Capture the cell that displays the provided text and extract its [X, Y] central coordinate. 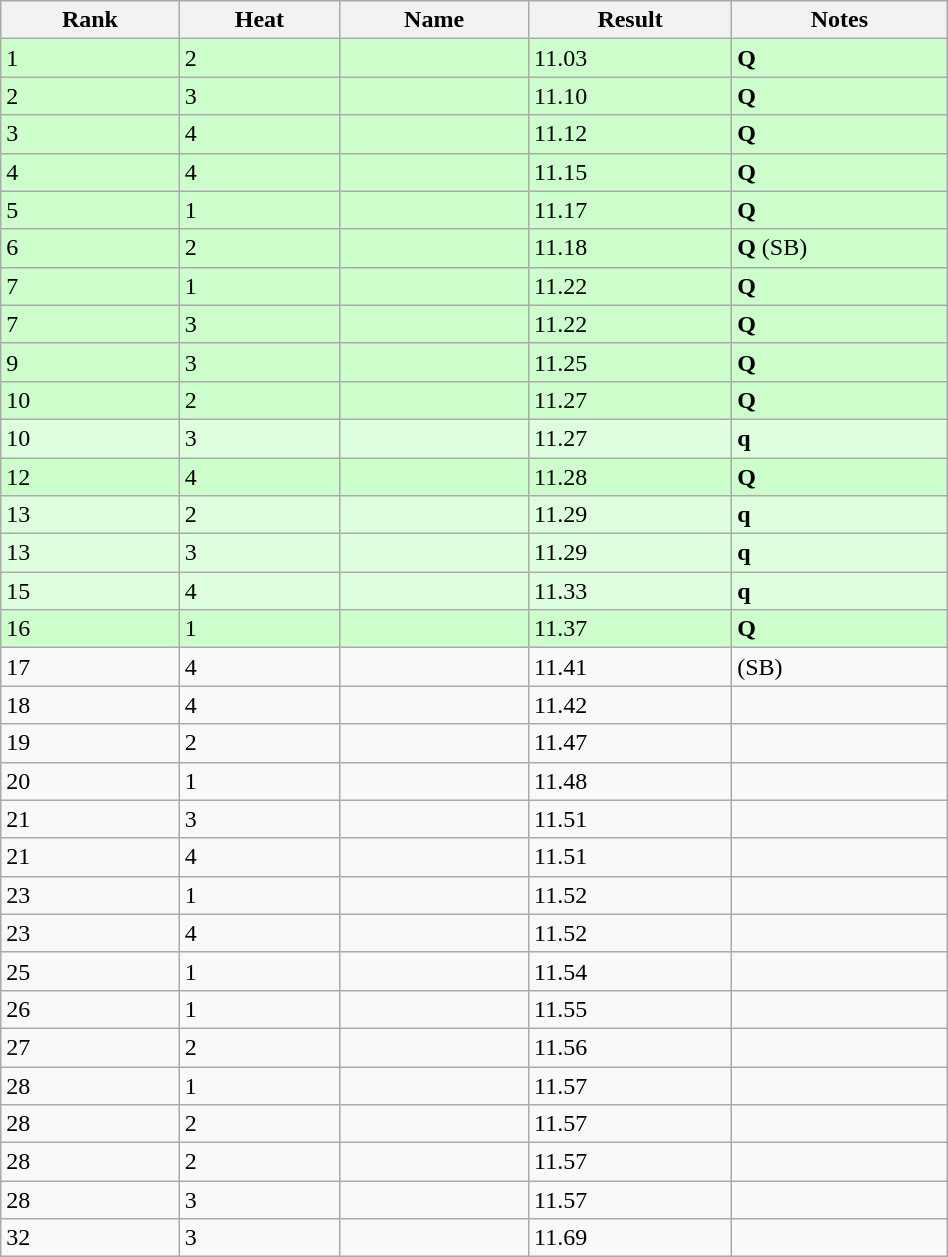
6 [90, 248]
11.69 [630, 1238]
(SB) [840, 667]
11.56 [630, 1047]
18 [90, 705]
Rank [90, 20]
Result [630, 20]
9 [90, 362]
19 [90, 743]
Name [434, 20]
11.25 [630, 362]
11.12 [630, 134]
11.37 [630, 629]
11.42 [630, 705]
25 [90, 971]
11.41 [630, 667]
27 [90, 1047]
15 [90, 591]
11.33 [630, 591]
Notes [840, 20]
11.18 [630, 248]
26 [90, 1009]
Heat [259, 20]
11.55 [630, 1009]
Q (SB) [840, 248]
16 [90, 629]
12 [90, 477]
5 [90, 210]
11.47 [630, 743]
11.03 [630, 58]
11.48 [630, 781]
11.15 [630, 172]
11.17 [630, 210]
11.10 [630, 96]
11.28 [630, 477]
17 [90, 667]
32 [90, 1238]
11.54 [630, 971]
20 [90, 781]
